Return (X, Y) of the center of cell containing provided text 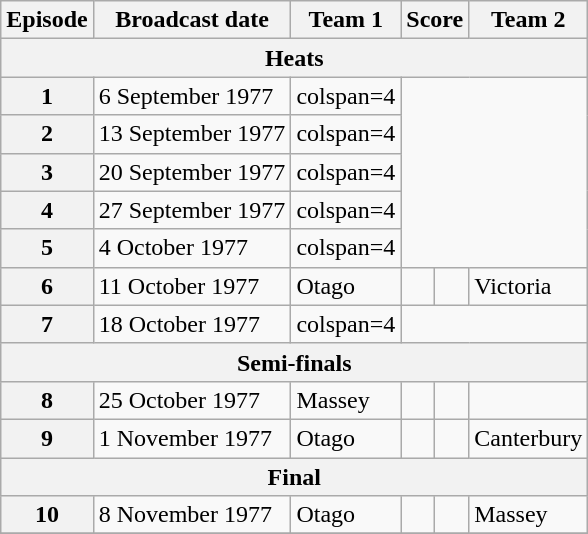
Episode (47, 20)
5 (47, 248)
6 September 1977 (192, 96)
1 (47, 96)
1 November 1977 (192, 438)
8 November 1977 (192, 515)
4 October 1977 (192, 248)
Score (435, 20)
11 October 1977 (192, 286)
Canterbury (528, 438)
9 (47, 438)
18 October 1977 (192, 324)
3 (47, 172)
Victoria (528, 286)
8 (47, 400)
Semi-finals (294, 362)
25 October 1977 (192, 400)
13 September 1977 (192, 134)
4 (47, 210)
7 (47, 324)
Team 2 (528, 20)
Team 1 (346, 20)
2 (47, 134)
Heats (294, 58)
10 (47, 515)
6 (47, 286)
Broadcast date (192, 20)
27 September 1977 (192, 210)
20 September 1977 (192, 172)
Final (294, 477)
